Detect which cell encompasses the target text, then output its (X, Y) center coordinate. 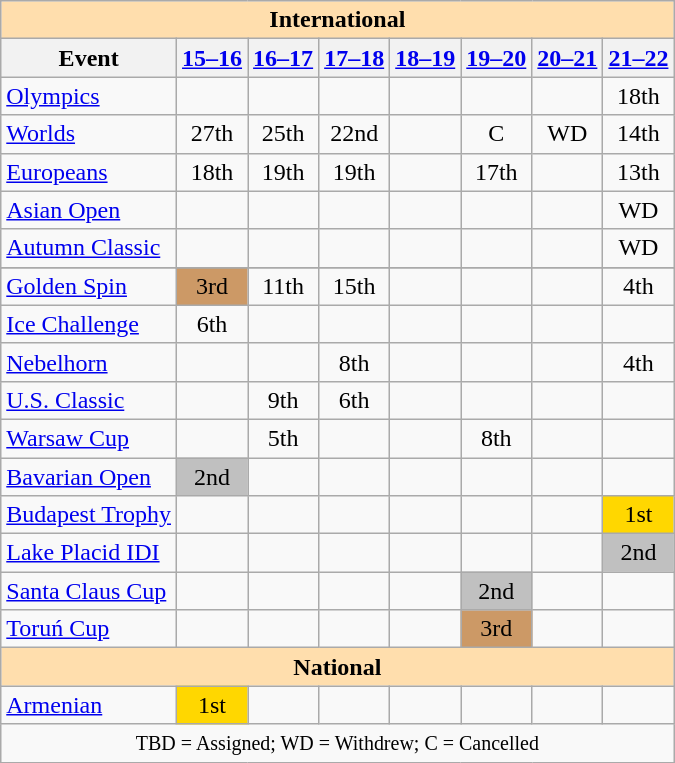
22nd (354, 134)
17th (496, 172)
15th (354, 286)
Europeans (89, 172)
5th (284, 438)
National (338, 667)
11th (284, 286)
15–16 (212, 58)
International (338, 20)
16–17 (284, 58)
Nebelhorn (89, 362)
Warsaw Cup (89, 438)
25th (284, 134)
13th (638, 172)
Autumn Classic (89, 248)
Event (89, 58)
21–22 (638, 58)
Bavarian Open (89, 477)
Lake Placid IDI (89, 553)
20–21 (568, 58)
C (496, 134)
17–18 (354, 58)
Golden Spin (89, 286)
Asian Open (89, 210)
9th (284, 400)
14th (638, 134)
19–20 (496, 58)
Budapest Trophy (89, 515)
TBD = Assigned; WD = Withdrew; C = Cancelled (338, 743)
Toruń Cup (89, 629)
Armenian (89, 705)
Ice Challenge (89, 324)
U.S. Classic (89, 400)
Santa Claus Cup (89, 591)
Worlds (89, 134)
27th (212, 134)
Olympics (89, 96)
18–19 (426, 58)
